From the cell containing the given text, extract its center point as (x, y) coordinate. 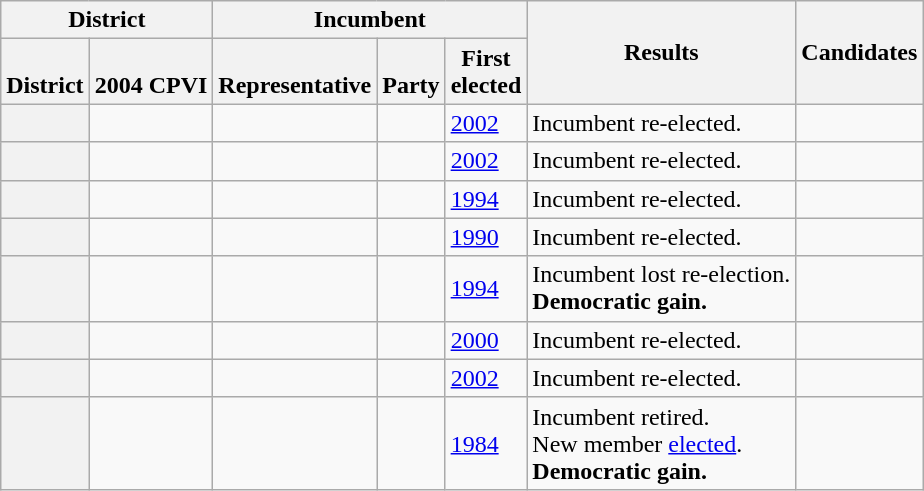
Party (411, 72)
Results (662, 52)
Firstelected (486, 72)
1984 (486, 443)
Incumbent retired.New member elected.Democratic gain. (662, 443)
2004 CPVI (151, 72)
Incumbent lost re-election.Democratic gain. (662, 288)
Candidates (860, 52)
1990 (486, 237)
2000 (486, 340)
Representative (295, 72)
Incumbent (370, 20)
